Identify which cell holds the provided text, then report its (X, Y) central coordinate. 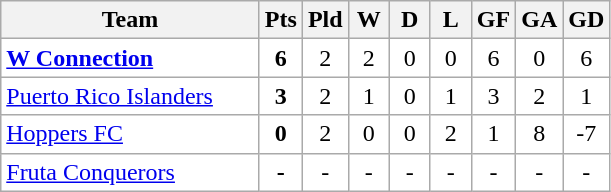
GA (540, 20)
D (410, 20)
Pld (325, 20)
-7 (586, 134)
Team (130, 20)
Fruta Conquerors (130, 172)
GD (586, 20)
Pts (280, 20)
8 (540, 134)
GF (493, 20)
W Connection (130, 58)
Puerto Rico Islanders (130, 96)
L (450, 20)
Hoppers FC (130, 134)
W (368, 20)
